Detect which cell encompasses the target text, then output its (x, y) center coordinate. 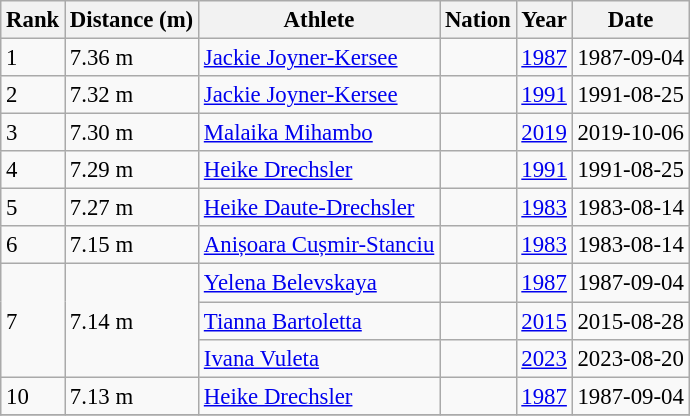
7.36 m (132, 58)
Athlete (320, 20)
2019 (544, 133)
1 (33, 58)
10 (33, 396)
2023 (544, 358)
Year (544, 20)
2015-08-28 (630, 321)
2015 (544, 321)
4 (33, 170)
7.13 m (132, 396)
7.32 m (132, 95)
3 (33, 133)
Ivana Vuleta (320, 358)
5 (33, 208)
2019-10-06 (630, 133)
7 (33, 320)
7.30 m (132, 133)
Distance (m) (132, 20)
Heike Daute-Drechsler (320, 208)
Tianna Bartoletta (320, 321)
Malaika Mihambo (320, 133)
7.15 m (132, 245)
2023-08-20 (630, 358)
7.14 m (132, 320)
Yelena Belevskaya (320, 283)
Anișoara Cușmir-Stanciu (320, 245)
Date (630, 20)
2 (33, 95)
7.29 m (132, 170)
Nation (478, 20)
7.27 m (132, 208)
6 (33, 245)
Rank (33, 20)
